Scan for the cell matching the given text and deliver its [X, Y] coordinate at center. 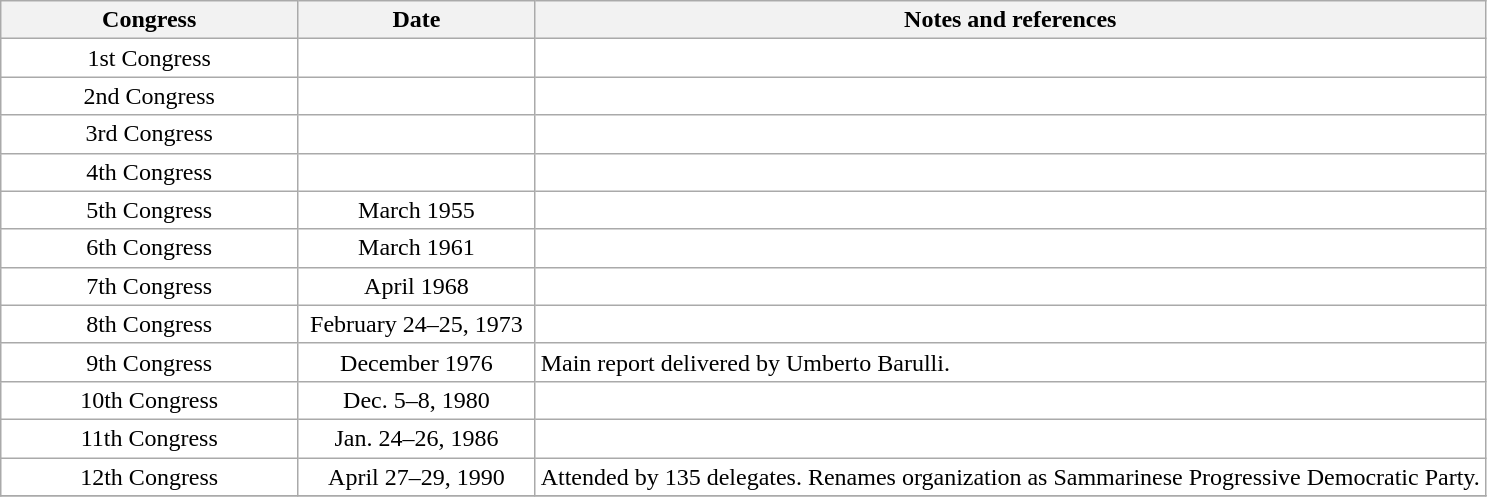
8th Congress [150, 324]
3rd Congress [150, 134]
9th Congress [150, 362]
Jan. 24–26, 1986 [417, 438]
7th Congress [150, 286]
1st Congress [150, 58]
Dec. 5–8, 1980 [417, 400]
March 1961 [417, 248]
10th Congress [150, 400]
4th Congress [150, 172]
April 27–29, 1990 [417, 477]
12th Congress [150, 477]
6th Congress [150, 248]
February 24–25, 1973 [417, 324]
December 1976 [417, 362]
5th Congress [150, 210]
Date [417, 20]
Attended by 135 delegates. Renames organization as Sammarinese Progressive Democratic Party. [1010, 477]
Congress [150, 20]
Main report delivered by Umberto Barulli. [1010, 362]
11th Congress [150, 438]
Notes and references [1010, 20]
April 1968 [417, 286]
2nd Congress [150, 96]
March 1955 [417, 210]
